Search for the cell housing the specified text and yield its (x, y) center coordinate. 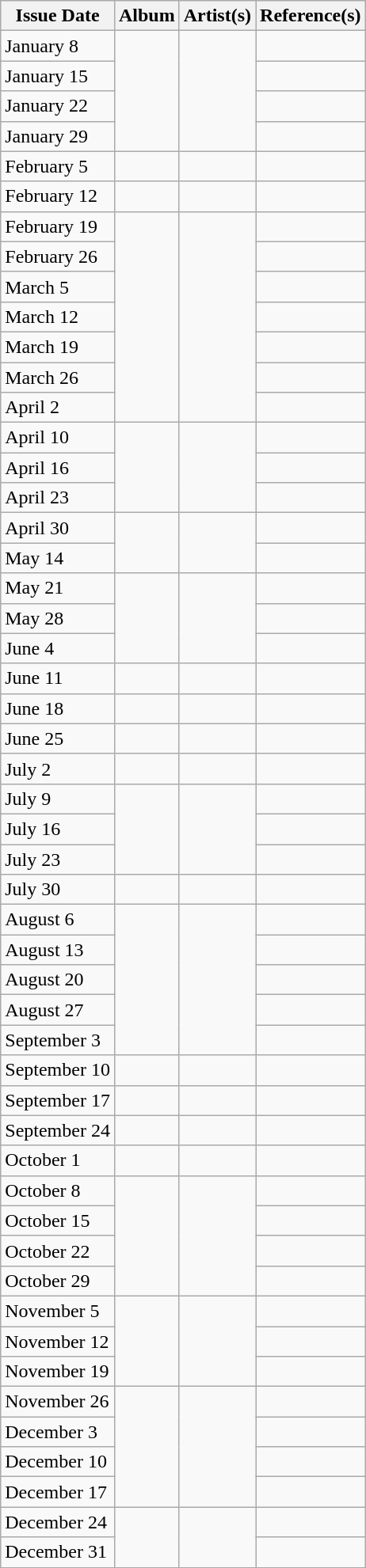
May 28 (58, 618)
February 12 (58, 196)
June 11 (58, 678)
February 19 (58, 226)
December 10 (58, 1462)
December 31 (58, 1552)
September 17 (58, 1100)
Artist(s) (217, 16)
January 8 (58, 46)
August 20 (58, 980)
November 12 (58, 1342)
January 15 (58, 76)
December 24 (58, 1522)
November 26 (58, 1402)
Album (147, 16)
April 23 (58, 498)
March 12 (58, 317)
August 6 (58, 920)
February 5 (58, 166)
March 19 (58, 347)
July 30 (58, 890)
October 8 (58, 1190)
August 27 (58, 1010)
June 18 (58, 708)
June 25 (58, 738)
November 19 (58, 1372)
July 9 (58, 799)
April 30 (58, 528)
April 16 (58, 468)
September 3 (58, 1040)
April 10 (58, 438)
September 10 (58, 1070)
October 15 (58, 1221)
Reference(s) (311, 16)
January 22 (58, 106)
February 26 (58, 256)
July 2 (58, 769)
October 29 (58, 1281)
November 5 (58, 1311)
May 14 (58, 558)
Issue Date (58, 16)
March 5 (58, 287)
July 23 (58, 859)
April 2 (58, 408)
December 17 (58, 1492)
January 29 (58, 136)
September 24 (58, 1130)
August 13 (58, 950)
June 4 (58, 648)
October 1 (58, 1160)
March 26 (58, 378)
May 21 (58, 588)
December 3 (58, 1432)
July 16 (58, 829)
October 22 (58, 1251)
